Provide the [x, y] coordinate of the cell's center where the given text is located.  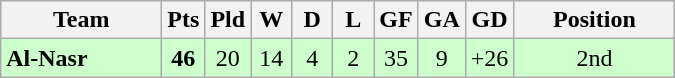
46 [184, 58]
GF [396, 20]
4 [312, 58]
L [354, 20]
35 [396, 58]
GD [490, 20]
+26 [490, 58]
14 [272, 58]
GA [442, 20]
D [312, 20]
2nd [594, 58]
Pts [184, 20]
W [272, 20]
2 [354, 58]
Al-Nasr [82, 58]
Position [594, 20]
Pld [228, 20]
9 [442, 58]
Team [82, 20]
20 [228, 58]
